Return (x, y) of the center of cell containing provided text 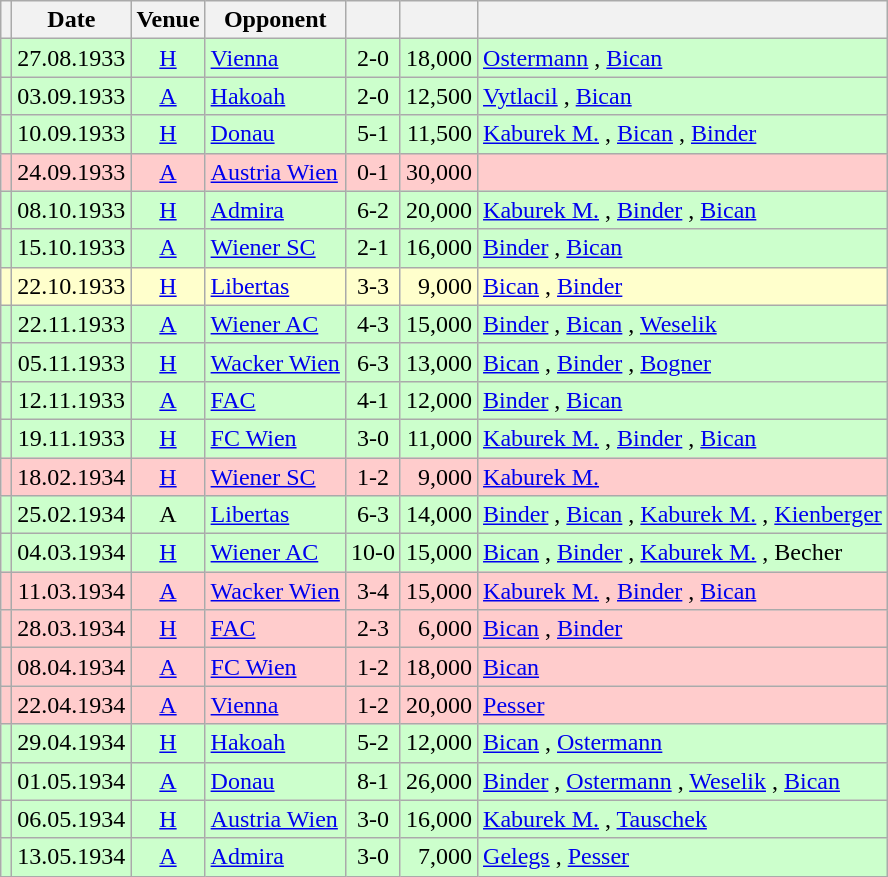
Ostermann , Bican (683, 58)
3-4 (372, 591)
13,000 (438, 362)
11,500 (438, 134)
11,000 (438, 438)
14,000 (438, 515)
06.05.1934 (72, 819)
22.11.1933 (72, 324)
2-3 (372, 629)
03.09.1933 (72, 96)
05.11.1933 (72, 362)
13.05.1934 (72, 857)
Kaburek M. (683, 477)
Gelegs , Pesser (683, 857)
Venue (168, 20)
Kaburek M. , Bican , Binder (683, 134)
3-3 (372, 286)
Binder , Bican , Kaburek M. , Kienberger (683, 515)
01.05.1934 (72, 781)
18.02.1934 (72, 477)
12.11.1933 (72, 400)
Binder , Ostermann , Weselik , Bican (683, 781)
04.03.1934 (72, 553)
6,000 (438, 629)
11.03.1934 (72, 591)
25.02.1934 (72, 515)
Vytlacil , Bican (683, 96)
Bican (683, 667)
Binder , Bican , Weselik (683, 324)
Bican , Binder , Bogner (683, 362)
22.10.1933 (72, 286)
2-1 (372, 248)
5-1 (372, 134)
12,500 (438, 96)
Bican , Binder , Kaburek M. , Becher (683, 553)
08.04.1934 (72, 667)
Pesser (683, 705)
08.10.1933 (72, 210)
19.11.1933 (72, 438)
Bican , Ostermann (683, 743)
6-2 (372, 210)
8-1 (372, 781)
0-1 (372, 172)
Opponent (275, 20)
26,000 (438, 781)
24.09.1933 (72, 172)
29.04.1934 (72, 743)
4-3 (372, 324)
10-0 (372, 553)
Date (72, 20)
28.03.1934 (72, 629)
15.10.1933 (72, 248)
5-2 (372, 743)
10.09.1933 (72, 134)
22.04.1934 (72, 705)
27.08.1933 (72, 58)
Kaburek M. , Tauschek (683, 819)
30,000 (438, 172)
4-1 (372, 400)
7,000 (438, 857)
